Return the [X, Y] coordinate for the center point of the cell that contains the specified text.  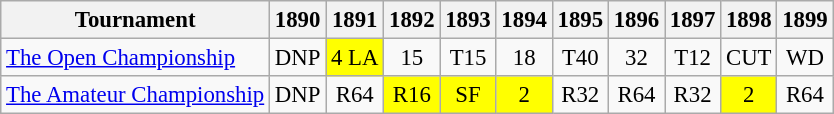
T15 [468, 58]
32 [636, 58]
1898 [749, 20]
1890 [298, 20]
CUT [749, 58]
T12 [693, 58]
1899 [805, 20]
SF [468, 95]
1893 [468, 20]
T40 [580, 58]
18 [524, 58]
4 LA [355, 58]
1894 [524, 20]
Tournament [136, 20]
1896 [636, 20]
The Open Championship [136, 58]
15 [412, 58]
1895 [580, 20]
1892 [412, 20]
1897 [693, 20]
The Amateur Championship [136, 95]
R16 [412, 95]
WD [805, 58]
1891 [355, 20]
